Return the (x, y) coordinate for the center point of the cell that contains the specified text.  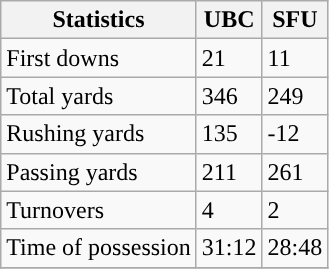
UBC (229, 20)
2 (295, 210)
346 (229, 96)
-12 (295, 134)
261 (295, 172)
28:48 (295, 248)
11 (295, 58)
211 (229, 172)
21 (229, 58)
Statistics (99, 20)
Turnovers (99, 210)
First downs (99, 58)
Passing yards (99, 172)
Time of possession (99, 248)
135 (229, 134)
31:12 (229, 248)
249 (295, 96)
SFU (295, 20)
Total yards (99, 96)
Rushing yards (99, 134)
4 (229, 210)
